Return the (x, y) coordinate for the center point of the cell that contains the specified text.  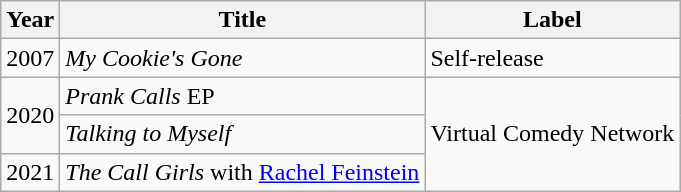
2020 (30, 115)
Label (552, 20)
Title (242, 20)
My Cookie's Gone (242, 58)
Prank Calls EP (242, 96)
Year (30, 20)
Talking to Myself (242, 134)
The Call Girls with Rachel Feinstein (242, 172)
Virtual Comedy Network (552, 134)
Self-release (552, 58)
2007 (30, 58)
2021 (30, 172)
